Pinpoint the cell where the given text exists, returning its [X, Y] midpoint coordinate. 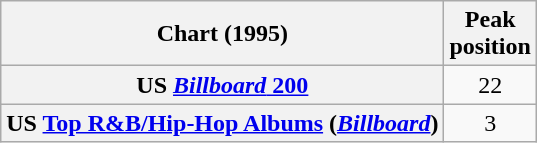
22 [490, 85]
Peak position [490, 34]
3 [490, 123]
US Top R&B/Hip-Hop Albums (Billboard) [222, 123]
US Billboard 200 [222, 85]
Chart (1995) [222, 34]
